Determine the (x, y) coordinate at the center of the cell enclosing the given text.  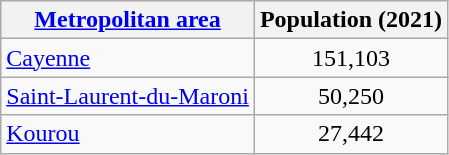
Population (2021) (350, 20)
50,250 (350, 96)
Kourou (128, 134)
Saint-Laurent-du-Maroni (128, 96)
Metropolitan area (128, 20)
151,103 (350, 58)
Cayenne (128, 58)
27,442 (350, 134)
